Identify which cell holds the provided text, then report its [x, y] central coordinate. 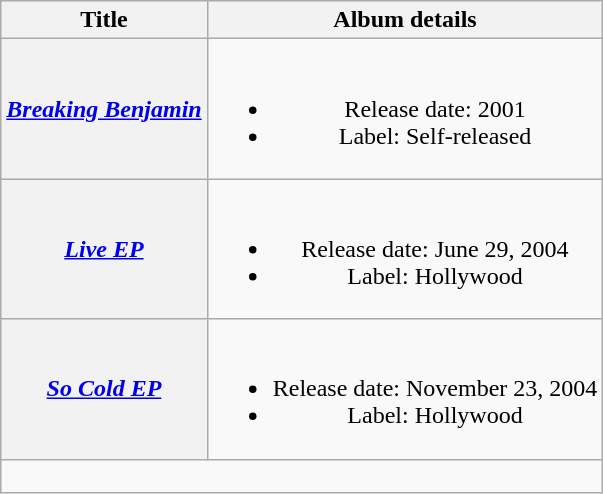
Title [104, 20]
Release date: 2001Label: Self-released [405, 109]
Live EP [104, 249]
Album details [405, 20]
Breaking Benjamin [104, 109]
Release date: November 23, 2004Label: Hollywood [405, 389]
Release date: June 29, 2004Label: Hollywood [405, 249]
So Cold EP [104, 389]
